Determine the [X, Y] coordinate at the center of the cell enclosing the given text.  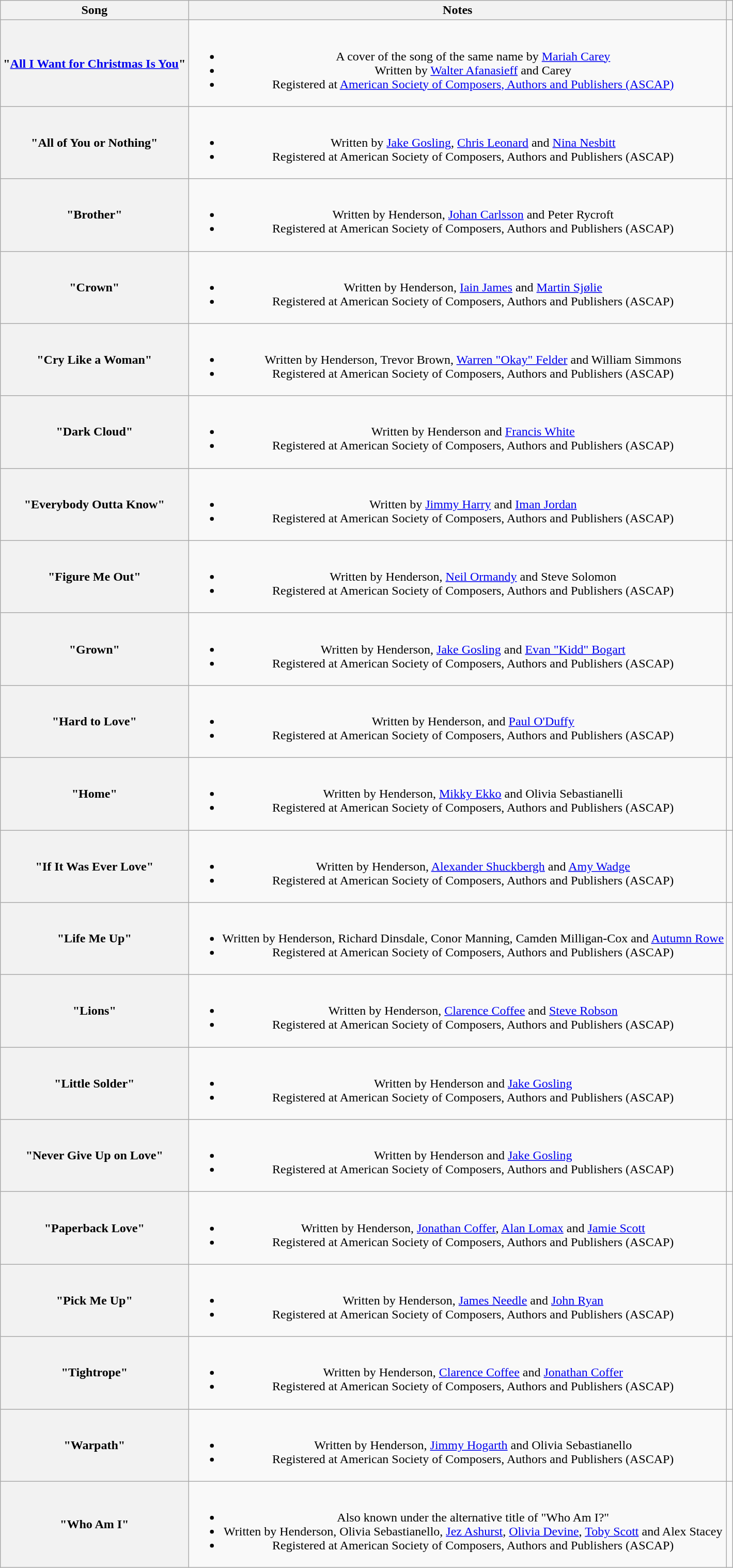
Written by Henderson, Clarence Coffee and Steve RobsonRegistered at American Society of Composers, Authors and Publishers (ASCAP) [458, 1011]
"Tightrope" [95, 1373]
"Home" [95, 794]
Written by Henderson, and Paul O'DuffyRegistered at American Society of Composers, Authors and Publishers (ASCAP) [458, 721]
"Dark Cloud" [95, 432]
Written by Henderson, Jonathan Coffer, Alan Lomax and Jamie ScottRegistered at American Society of Composers, Authors and Publishers (ASCAP) [458, 1228]
"Lions" [95, 1011]
"Pick Me Up" [95, 1300]
Song [95, 10]
"Never Give Up on Love" [95, 1156]
"Who Am I" [95, 1524]
"Paperback Love" [95, 1228]
"Little Solder" [95, 1083]
"Hard to Love" [95, 721]
"Brother" [95, 215]
Written by Henderson, Alexander Shuckbergh and Amy WadgeRegistered at American Society of Composers, Authors and Publishers (ASCAP) [458, 866]
"If It Was Ever Love" [95, 866]
Written by Henderson, Johan Carlsson and Peter RycroftRegistered at American Society of Composers, Authors and Publishers (ASCAP) [458, 215]
"Warpath" [95, 1445]
Notes [458, 10]
Written by Henderson, Neil Ormandy and Steve SolomonRegistered at American Society of Composers, Authors and Publishers (ASCAP) [458, 577]
Written by Jake Gosling, Chris Leonard and Nina NesbittRegistered at American Society of Composers, Authors and Publishers (ASCAP) [458, 143]
Written by Henderson, Jimmy Hogarth and Olivia SebastianelloRegistered at American Society of Composers, Authors and Publishers (ASCAP) [458, 1445]
Written by Henderson, Iain James and Martin SjølieRegistered at American Society of Composers, Authors and Publishers (ASCAP) [458, 287]
Written by Henderson, Clarence Coffee and Jonathan CofferRegistered at American Society of Composers, Authors and Publishers (ASCAP) [458, 1373]
Written by Henderson, Jake Gosling and Evan "Kidd" BogartRegistered at American Society of Composers, Authors and Publishers (ASCAP) [458, 649]
"Figure Me Out" [95, 577]
Written by Jimmy Harry and Iman JordanRegistered at American Society of Composers, Authors and Publishers (ASCAP) [458, 504]
"Life Me Up" [95, 939]
"Cry Like a Woman" [95, 360]
Written by Henderson, Mikky Ekko and Olivia SebastianelliRegistered at American Society of Composers, Authors and Publishers (ASCAP) [458, 794]
"Crown" [95, 287]
"All I Want for Christmas Is You" [95, 63]
"Everybody Outta Know" [95, 504]
"Grown" [95, 649]
Written by Henderson and Francis WhiteRegistered at American Society of Composers, Authors and Publishers (ASCAP) [458, 432]
"All of You or Nothing" [95, 143]
Written by Henderson, James Needle and John RyanRegistered at American Society of Composers, Authors and Publishers (ASCAP) [458, 1300]
